Find where the given text appears and provide that cell's center as (X, Y) coordinate. 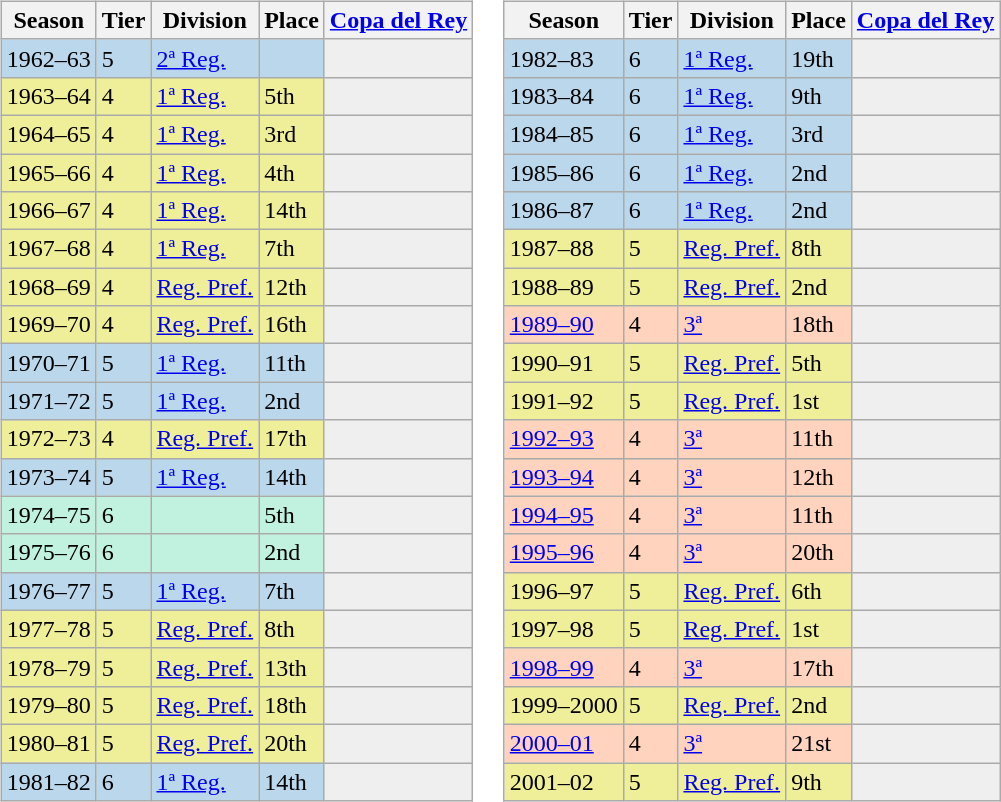
19th (819, 58)
1994–95 (564, 515)
1976–77 (48, 591)
4th (292, 173)
1999–2000 (564, 705)
1962–63 (48, 58)
1965–66 (48, 173)
1974–75 (48, 515)
1993–94 (564, 477)
1980–81 (48, 743)
1981–82 (48, 781)
1990–91 (564, 363)
1983–84 (564, 96)
1973–74 (48, 477)
1969–70 (48, 325)
1970–71 (48, 363)
1982–83 (564, 58)
1984–85 (564, 134)
1964–65 (48, 134)
1963–64 (48, 96)
1991–92 (564, 401)
2000–01 (564, 743)
1988–89 (564, 287)
1985–86 (564, 173)
1967–68 (48, 249)
1971–72 (48, 401)
1977–78 (48, 629)
1966–67 (48, 211)
13th (292, 667)
1978–79 (48, 667)
1987–88 (564, 249)
1968–69 (48, 287)
1989–90 (564, 325)
1997–98 (564, 629)
2ª Reg. (205, 58)
1992–93 (564, 439)
6th (819, 591)
1979–80 (48, 705)
2001–02 (564, 781)
1996–97 (564, 591)
1998–99 (564, 667)
16th (292, 325)
1995–96 (564, 553)
21st (819, 743)
1972–73 (48, 439)
1986–87 (564, 211)
1975–76 (48, 553)
